For the text-containing cell, return its midpoint in (X, Y) coordinate format. 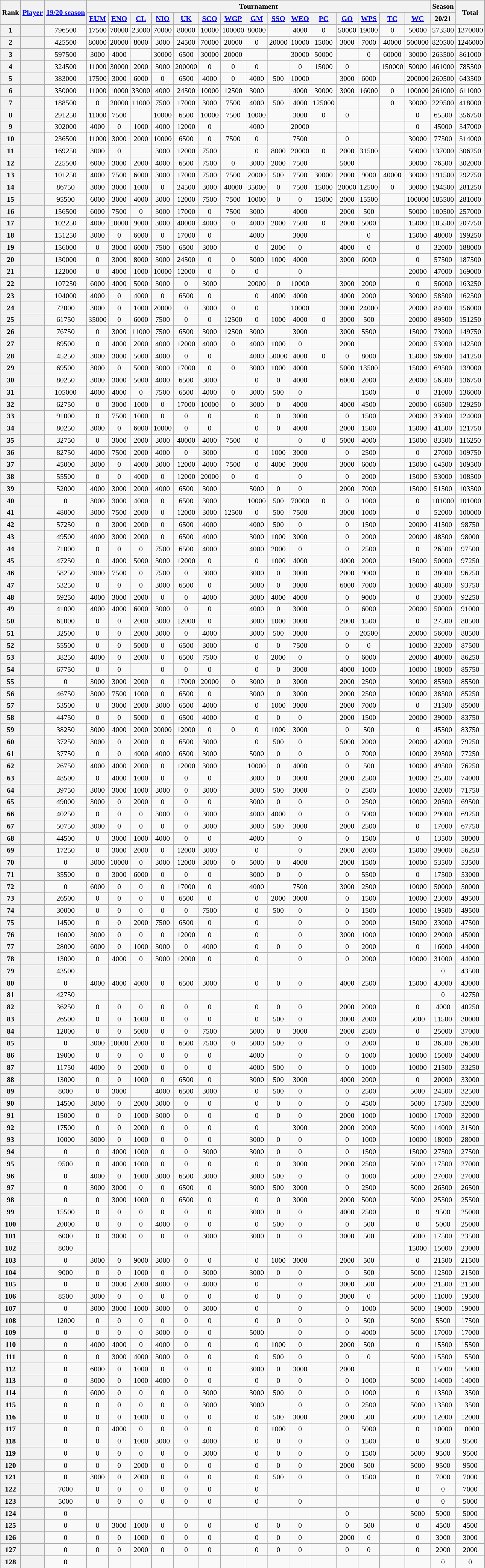
82750 (66, 452)
207750 (470, 223)
84 (11, 1031)
64 (11, 790)
65500 (443, 115)
21 (11, 272)
85250 (470, 694)
61000 (66, 621)
32750 (66, 441)
7 (11, 103)
20 (11, 260)
76 (11, 935)
10 (11, 139)
103 (11, 1260)
44500 (66, 838)
73000 (443, 332)
14 (11, 187)
59 (11, 730)
85750 (470, 670)
92 (11, 1128)
65 (11, 802)
356750 (470, 115)
45250 (66, 356)
CL (141, 19)
9 (11, 127)
820500 (443, 43)
36250 (66, 1007)
104000 (66, 296)
122000 (66, 272)
82 (11, 1007)
72000 (66, 308)
121750 (470, 428)
107250 (66, 284)
59250 (66, 597)
91 (11, 1116)
19/20 season (66, 12)
60000 (393, 55)
261000 (443, 91)
188500 (66, 103)
41 (11, 513)
124 (11, 1514)
119 (11, 1453)
130000 (66, 260)
99 (11, 1212)
118 (11, 1441)
49000 (66, 802)
156500 (66, 212)
42 (11, 525)
57500 (443, 260)
50 (11, 621)
500000 (418, 43)
185500 (443, 199)
83500 (443, 441)
57 (11, 706)
3 (11, 55)
20/21 (443, 19)
66 (11, 814)
8500 (66, 1297)
61750 (66, 320)
83 (11, 1019)
11500 (443, 1019)
53 (11, 658)
137000 (443, 151)
28 (11, 356)
44750 (66, 718)
SCO (210, 19)
105500 (443, 223)
101250 (66, 175)
102250 (66, 223)
139000 (470, 368)
79250 (470, 742)
112 (11, 1369)
347000 (470, 127)
114 (11, 1393)
63 (11, 778)
102 (11, 1249)
29 (11, 368)
71 (11, 875)
11750 (66, 1067)
37000 (470, 1031)
150000 (393, 67)
461000 (443, 67)
64500 (443, 465)
24000 (369, 308)
257000 (470, 212)
314000 (470, 139)
81 (11, 995)
31 (11, 392)
96250 (470, 573)
6 (11, 91)
100 (11, 1224)
136750 (470, 380)
47000 (443, 272)
89 (11, 1091)
15 (11, 199)
61 (11, 754)
8 (11, 115)
84000 (443, 308)
WPS (369, 19)
25 (11, 320)
58500 (443, 296)
36 (11, 452)
79 (11, 971)
573500 (443, 30)
105 (11, 1284)
35500 (66, 875)
69250 (470, 814)
191500 (443, 175)
187500 (470, 260)
23500 (470, 1236)
106 (11, 1297)
50750 (66, 826)
95500 (66, 199)
69 (11, 851)
WC (418, 19)
122 (11, 1489)
5 (11, 79)
108 (11, 1321)
113 (11, 1381)
643500 (470, 79)
42000 (443, 742)
292750 (470, 175)
115 (11, 1405)
Season (443, 6)
GO (347, 19)
74000 (470, 778)
72 (11, 887)
40500 (443, 585)
43 (11, 537)
121 (11, 1477)
23 (11, 296)
56500 (443, 380)
98 (11, 1200)
861000 (470, 55)
68 (11, 838)
109500 (470, 465)
66500 (443, 404)
110 (11, 1345)
76250 (470, 766)
796500 (66, 30)
EUM (97, 19)
225500 (66, 163)
51500 (443, 489)
47 (11, 585)
229500 (443, 103)
39750 (66, 790)
281250 (470, 187)
53250 (66, 585)
62750 (66, 404)
77500 (443, 139)
281000 (470, 199)
32 (11, 404)
37 (11, 465)
162500 (470, 296)
47250 (66, 561)
78 (11, 959)
124000 (470, 416)
88 (11, 1080)
39500 (443, 754)
18 (11, 236)
77 (11, 947)
13 (11, 175)
785500 (470, 67)
Rank (11, 12)
33250 (470, 1067)
163250 (470, 284)
101 (11, 1236)
125000 (324, 103)
1 (11, 30)
PC (324, 19)
418000 (470, 103)
58000 (470, 838)
383000 (66, 79)
60 (11, 742)
109 (11, 1333)
141250 (470, 356)
95 (11, 1164)
19 (11, 248)
73 (11, 899)
30 (11, 380)
94 (11, 1152)
71000 (66, 549)
71750 (470, 790)
103500 (470, 489)
104 (11, 1273)
263500 (443, 55)
56 (11, 694)
37750 (66, 754)
136000 (470, 392)
41000 (66, 609)
108500 (470, 477)
97 (11, 1188)
16 (11, 212)
97500 (470, 549)
22 (11, 284)
47500 (470, 923)
51 (11, 634)
87 (11, 1067)
34000 (470, 1056)
37250 (66, 742)
26 (11, 332)
56250 (470, 851)
WGP (233, 19)
116 (11, 1417)
26750 (66, 766)
123 (11, 1502)
1370000 (470, 30)
98750 (470, 525)
38500 (443, 694)
33 (11, 416)
85 (11, 1043)
38 (11, 477)
142500 (470, 344)
11 (11, 151)
107 (11, 1309)
128 (11, 1562)
Player (32, 12)
126 (11, 1538)
125 (11, 1526)
111 (11, 1357)
260500 (443, 79)
46750 (66, 694)
45500 (443, 730)
49 (11, 609)
4 (11, 67)
75 (11, 923)
57250 (66, 525)
306250 (470, 151)
SSO (278, 19)
350000 (66, 91)
GM (257, 19)
17 (11, 223)
97250 (470, 561)
86 (11, 1056)
169250 (66, 151)
34 (11, 428)
93750 (470, 585)
87500 (470, 645)
194500 (443, 187)
1246000 (470, 43)
70 (11, 863)
76750 (66, 332)
35 (11, 441)
127 (11, 1550)
27 (11, 344)
90 (11, 1104)
48 (11, 597)
2 (11, 43)
Tournament (259, 6)
236500 (66, 139)
597500 (66, 55)
96000 (443, 356)
62 (11, 766)
44 (11, 549)
46 (11, 573)
58250 (66, 573)
291250 (66, 115)
199250 (470, 236)
24 (11, 308)
169000 (470, 272)
149750 (470, 332)
55 (11, 682)
UK (186, 19)
76500 (443, 163)
425500 (66, 43)
77250 (470, 754)
74 (11, 911)
17250 (66, 851)
86750 (66, 187)
117 (11, 1429)
109750 (470, 452)
67 (11, 826)
40 (11, 501)
116250 (470, 441)
86250 (470, 658)
105000 (66, 392)
96 (11, 1176)
52 (11, 645)
80 (11, 983)
54 (11, 670)
12 (11, 163)
ENO (119, 19)
120 (11, 1465)
100500 (443, 212)
NIO (162, 19)
188000 (470, 248)
45 (11, 561)
93 (11, 1140)
58 (11, 718)
39 (11, 489)
611000 (470, 91)
TC (393, 19)
324500 (66, 67)
129250 (470, 404)
Total (470, 12)
92250 (470, 597)
WEO (300, 19)
98000 (470, 537)
85000 (470, 706)
